Extract the (x, y) coordinate from the center of the cell holding the provided text.  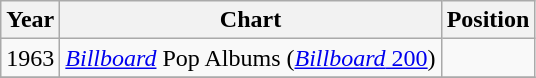
Billboard Pop Albums (Billboard 200) (250, 58)
Chart (250, 20)
1963 (30, 58)
Year (30, 20)
Position (488, 20)
